Provide the (X, Y) coordinate of the cell's center where the given text is located.  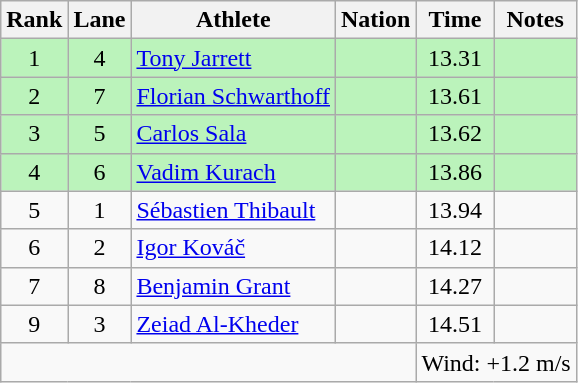
Notes (535, 20)
14.27 (455, 286)
Vadim Kurach (234, 172)
Zeiad Al-Kheder (234, 324)
13.31 (455, 58)
Wind: +1.2 m/s (496, 362)
13.94 (455, 210)
Carlos Sala (234, 134)
Benjamin Grant (234, 286)
Lane (100, 20)
Rank (34, 20)
13.62 (455, 134)
Florian Schwarthoff (234, 96)
Igor Kováč (234, 248)
13.86 (455, 172)
Nation (376, 20)
Time (455, 20)
9 (34, 324)
Sébastien Thibault (234, 210)
Tony Jarrett (234, 58)
8 (100, 286)
Athlete (234, 20)
14.12 (455, 248)
13.61 (455, 96)
14.51 (455, 324)
